Scan for the cell matching the given text and deliver its (x, y) coordinate at center. 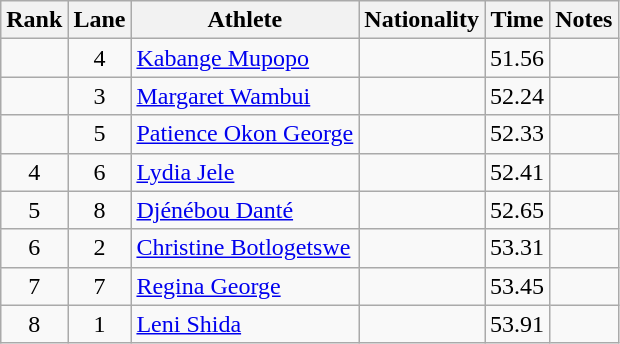
Patience Okon George (245, 134)
Rank (34, 20)
Notes (584, 20)
2 (100, 248)
Nationality (422, 20)
Time (518, 20)
Leni Shida (245, 324)
52.41 (518, 172)
Athlete (245, 20)
53.91 (518, 324)
53.45 (518, 286)
52.33 (518, 134)
Christine Botlogetswe (245, 248)
53.31 (518, 248)
Lydia Jele (245, 172)
1 (100, 324)
52.65 (518, 210)
Kabange Mupopo (245, 58)
51.56 (518, 58)
Lane (100, 20)
Margaret Wambui (245, 96)
Regina George (245, 286)
52.24 (518, 96)
Djénébou Danté (245, 210)
3 (100, 96)
